Scan for the cell matching the given text and deliver its (x, y) coordinate at center. 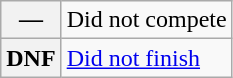
Did not finish (146, 58)
Did not compete (146, 20)
— (31, 20)
DNF (31, 58)
